Identify which cell holds the provided text, then report its [x, y] central coordinate. 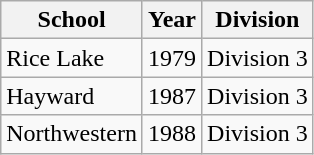
School [72, 20]
Rice Lake [72, 58]
1987 [172, 96]
Year [172, 20]
Division [258, 20]
1988 [172, 134]
1979 [172, 58]
Hayward [72, 96]
Northwestern [72, 134]
